Find where the given text appears and provide that cell's center as [X, Y] coordinate. 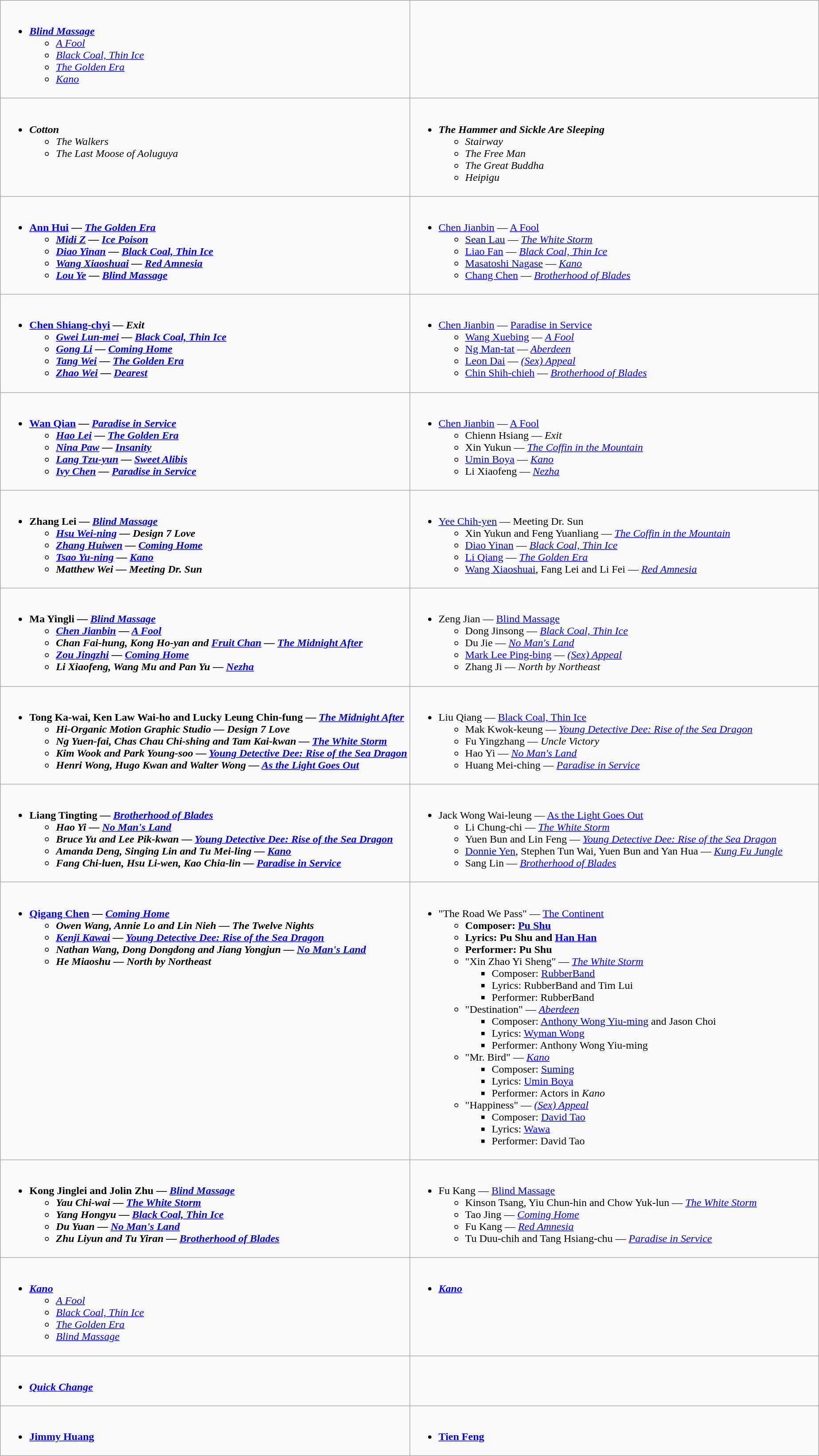
Chen Jianbin — A FoolSean Lau — The White StormLiao Fan — Black Coal, Thin IceMasatoshi Nagase — KanoChang Chen — Brotherhood of Blades [614, 246]
Chen Jianbin — Paradise in ServiceWang Xuebing — A FoolNg Man-tat — AberdeenLeon Dai — (Sex) AppealChin Shih-chieh — Brotherhood of Blades [614, 343]
Chen Shiang-chyi — ExitGwei Lun-mei — Black Coal, Thin IceGong Li — Coming HomeTang Wei — The Golden EraZhao Wei — Dearest [205, 343]
Kano [614, 1307]
Chen Jianbin — A FoolChienn Hsiang — ExitXin Yukun — The Coffin in the MountainUmin Boya — KanoLi Xiaofeng — Nezha [614, 441]
Ann Hui — The Golden EraMidi Z — Ice PoisonDiao Yinan — Black Coal, Thin IceWang Xiaoshuai — Red AmnesiaLou Ye — Blind Massage [205, 246]
KanoA FoolBlack Coal, Thin IceThe Golden EraBlind Massage [205, 1307]
Blind MassageA FoolBlack Coal, Thin IceThe Golden EraKano [205, 50]
Quick Change [205, 1380]
The Hammer and Sickle Are SleepingStairwayThe Free ManThe Great BuddhaHeipigu [614, 147]
Zeng Jian — Blind MassageDong Jinsong — Black Coal, Thin IceDu Jie — No Man's LandMark Lee Ping-bing — (Sex) AppealZhang Ji — North by Northeast [614, 637]
Tien Feng [614, 1431]
Zhang Lei — Blind MassageHsu Wei-ning — Design 7 LoveZhang Huiwen — Coming HomeTsao Yu-ning — KanoMatthew Wei — Meeting Dr. Sun [205, 539]
Wan Qian — Paradise in ServiceHao Lei — The Golden EraNina Paw — InsanityLang Tzu-yun — Sweet AlibisIvy Chen — Paradise in Service [205, 441]
CottonThe WalkersThe Last Moose of Aoluguya [205, 147]
Jimmy Huang [205, 1431]
